Detect which cell encompasses the target text, then output its (x, y) center coordinate. 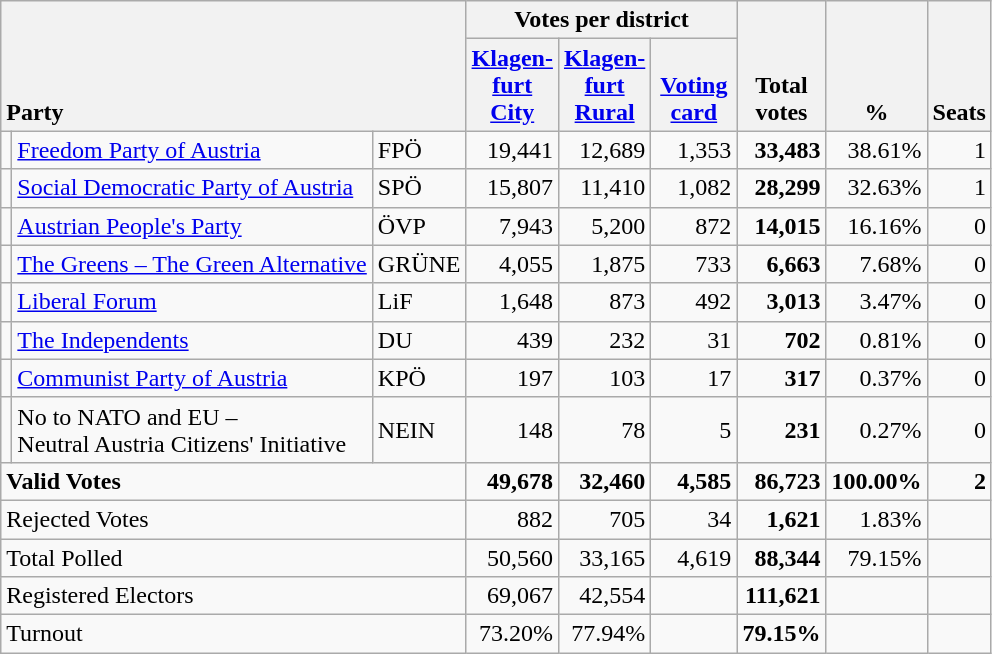
50,560 (512, 557)
3.47% (876, 302)
Rejected Votes (234, 519)
231 (782, 430)
34 (694, 519)
439 (512, 340)
733 (694, 264)
86,723 (782, 481)
78 (604, 430)
Total Polled (234, 557)
FPÖ (419, 150)
88,344 (782, 557)
0.27% (876, 430)
5 (694, 430)
3,013 (782, 302)
7,943 (512, 226)
4,055 (512, 264)
16.16% (876, 226)
SPÖ (419, 188)
KPÖ (419, 378)
GRÜNE (419, 264)
873 (604, 302)
The Greens – The Green Alternative (192, 264)
Freedom Party of Austria (192, 150)
702 (782, 340)
4,619 (694, 557)
LiF (419, 302)
38.61% (876, 150)
2 (959, 481)
Party (234, 66)
ÖVP (419, 226)
5,200 (604, 226)
1,621 (782, 519)
12,689 (604, 150)
11,410 (604, 188)
872 (694, 226)
28,299 (782, 188)
Austrian People's Party (192, 226)
33,483 (782, 150)
77.94% (604, 634)
NEIN (419, 430)
Klagen-furtRural (604, 85)
1,648 (512, 302)
17 (694, 378)
33,165 (604, 557)
317 (782, 378)
49,678 (512, 481)
148 (512, 430)
Liberal Forum (192, 302)
7.68% (876, 264)
32.63% (876, 188)
492 (694, 302)
Totalvotes (782, 66)
111,621 (782, 596)
Communist Party of Austria (192, 378)
882 (512, 519)
% (876, 66)
15,807 (512, 188)
6,663 (782, 264)
Turnout (234, 634)
100.00% (876, 481)
1,353 (694, 150)
42,554 (604, 596)
Valid Votes (234, 481)
705 (604, 519)
14,015 (782, 226)
0.37% (876, 378)
32,460 (604, 481)
1,875 (604, 264)
No to NATO and EU –Neutral Austria Citizens' Initiative (192, 430)
19,441 (512, 150)
103 (604, 378)
Social Democratic Party of Austria (192, 188)
232 (604, 340)
197 (512, 378)
Votes per district (602, 20)
The Independents (192, 340)
31 (694, 340)
73.20% (512, 634)
69,067 (512, 596)
DU (419, 340)
Klagen-furtCity (512, 85)
Votingcard (694, 85)
Seats (959, 66)
1.83% (876, 519)
4,585 (694, 481)
Registered Electors (234, 596)
1,082 (694, 188)
0.81% (876, 340)
